Identify which cell holds the provided text, then report its [x, y] central coordinate. 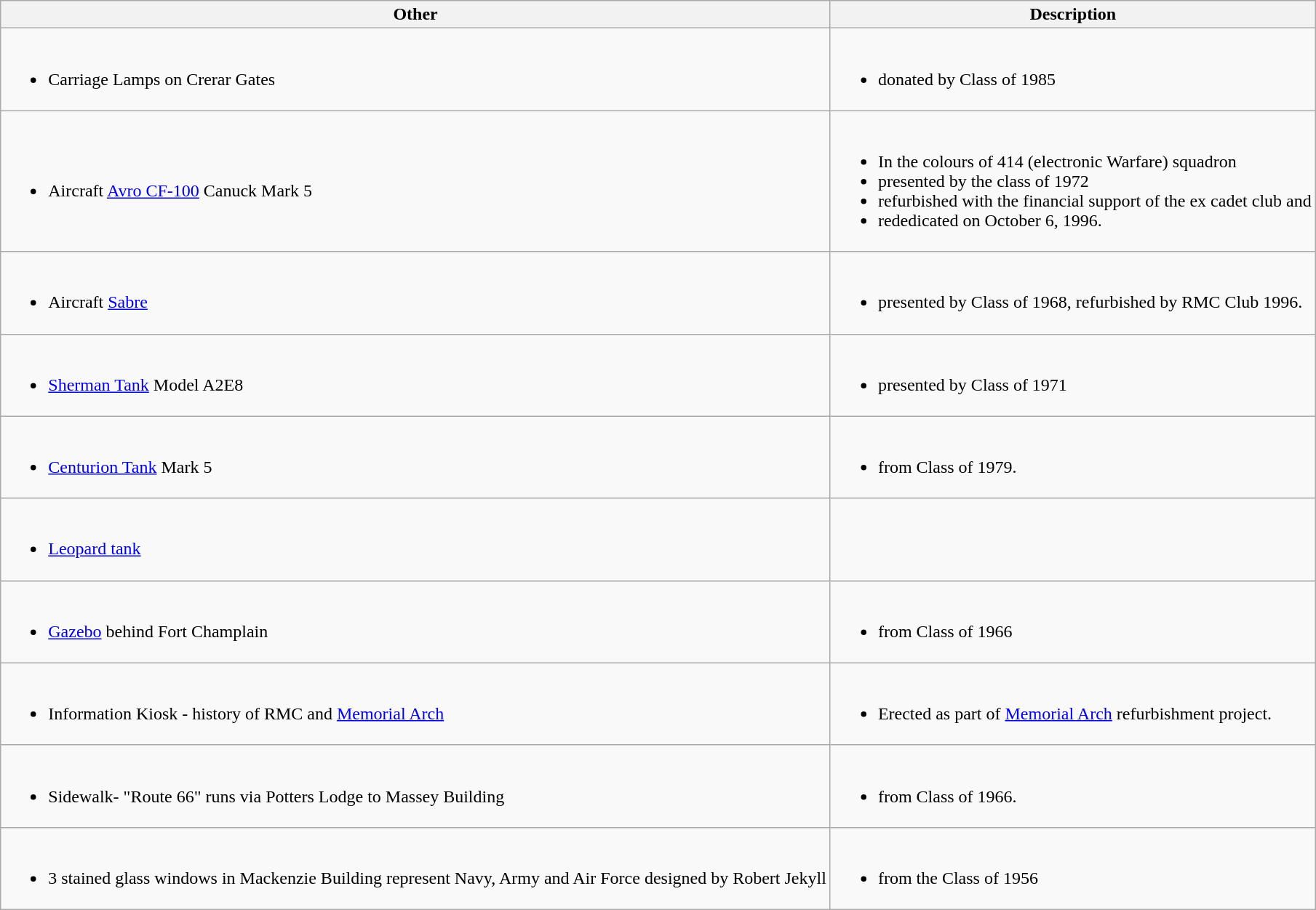
Sherman Tank Model A2E8 [416, 375]
Aircraft Avro CF-100 Canuck Mark 5 [416, 181]
from Class of 1966. [1072, 786]
donated by Class of 1985 [1072, 70]
3 stained glass windows in Mackenzie Building represent Navy, Army and Air Force designed by Robert Jekyll [416, 869]
Gazebo behind Fort Champlain [416, 621]
Erected as part of Memorial Arch refurbishment project. [1072, 704]
from Class of 1979. [1072, 457]
Information Kiosk - history of RMC and Memorial Arch [416, 704]
from Class of 1966 [1072, 621]
Carriage Lamps on Crerar Gates [416, 70]
presented by Class of 1971 [1072, 375]
from the Class of 1956 [1072, 869]
Sidewalk- "Route 66" runs via Potters Lodge to Massey Building [416, 786]
Description [1072, 15]
presented by Class of 1968, refurbished by RMC Club 1996. [1072, 292]
Aircraft Sabre [416, 292]
Other [416, 15]
Centurion Tank Mark 5 [416, 457]
Leopard tank [416, 540]
